Scan for the cell matching the given text and deliver its [x, y] coordinate at center. 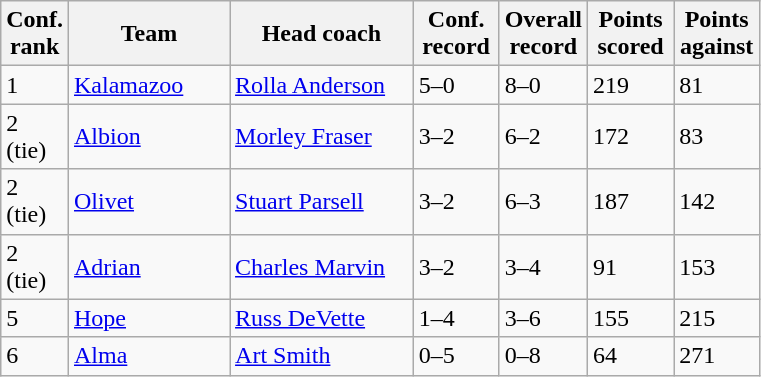
83 [717, 136]
Conf. rank [35, 34]
3–4 [543, 266]
8–0 [543, 85]
219 [631, 85]
81 [717, 85]
Russ DeVette [322, 318]
Stuart Parsell [322, 202]
Alma [148, 356]
Rolla Anderson [322, 85]
64 [631, 356]
Art Smith [322, 356]
5–0 [456, 85]
Head coach [322, 34]
Conf. record [456, 34]
215 [717, 318]
142 [717, 202]
5 [35, 318]
1–4 [456, 318]
1 [35, 85]
153 [717, 266]
Charles Marvin [322, 266]
Olivet [148, 202]
3–6 [543, 318]
Points against [717, 34]
Albion [148, 136]
172 [631, 136]
Hope [148, 318]
187 [631, 202]
0–8 [543, 356]
6–3 [543, 202]
271 [717, 356]
Morley Fraser [322, 136]
6 [35, 356]
0–5 [456, 356]
6–2 [543, 136]
Team [148, 34]
91 [631, 266]
Adrian [148, 266]
Kalamazoo [148, 85]
Overall record [543, 34]
155 [631, 318]
Points scored [631, 34]
